Locate the cell with the specified text and output its [x, y] center coordinate. 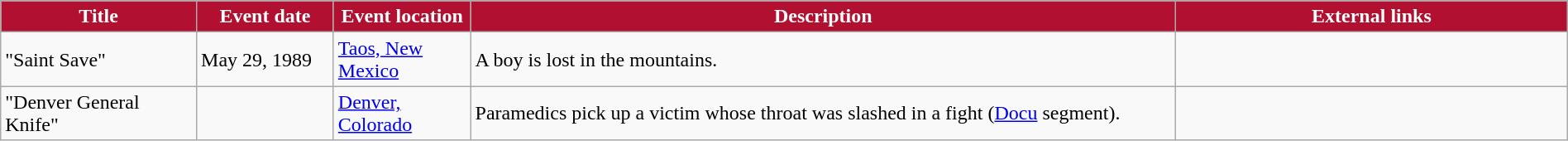
Event location [402, 17]
Taos, New Mexico [402, 60]
"Denver General Knife" [99, 113]
A boy is lost in the mountains. [824, 60]
Title [99, 17]
Paramedics pick up a victim whose throat was slashed in a fight (Docu segment). [824, 113]
Denver, Colorado [402, 113]
May 29, 1989 [265, 60]
Description [824, 17]
Event date [265, 17]
External links [1372, 17]
"Saint Save" [99, 60]
